Find where the given text appears and provide that cell's center as [X, Y] coordinate. 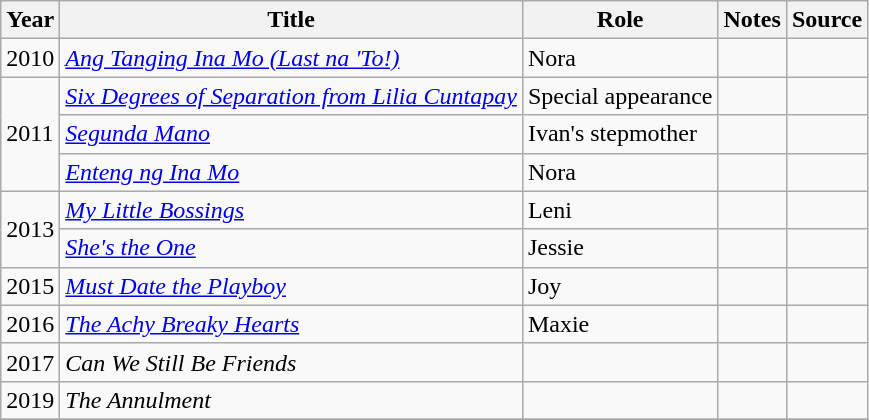
Special appearance [620, 96]
Year [30, 20]
The Achy Breaky Hearts [292, 324]
2015 [30, 286]
Can We Still Be Friends [292, 362]
The Annulment [292, 400]
Ivan's stepmother [620, 134]
Notes [752, 20]
Role [620, 20]
Maxie [620, 324]
2017 [30, 362]
Segunda Mano [292, 134]
Title [292, 20]
She's the One [292, 248]
My Little Bossings [292, 210]
2011 [30, 134]
Source [826, 20]
2010 [30, 58]
Joy [620, 286]
Must Date the Playboy [292, 286]
Six Degrees of Separation from Lilia Cuntapay [292, 96]
Jessie [620, 248]
2019 [30, 400]
Ang Tanging Ina Mo (Last na 'To!) [292, 58]
2013 [30, 229]
Enteng ng Ina Mo [292, 172]
Leni [620, 210]
2016 [30, 324]
